Identify which cell holds the provided text, then report its (X, Y) central coordinate. 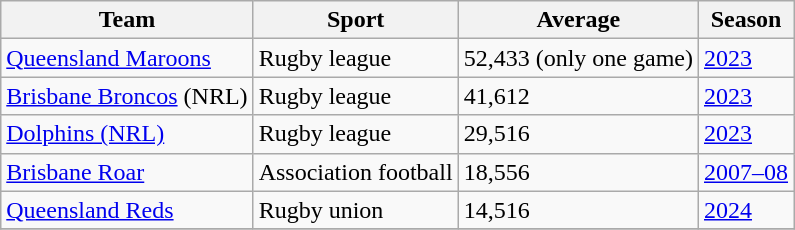
Dolphins (NRL) (127, 134)
18,556 (578, 172)
52,433 (only one game) (578, 58)
Rugby union (356, 210)
Association football (356, 172)
Brisbane Roar (127, 172)
2024 (746, 210)
41,612 (578, 96)
Average (578, 20)
Queensland Reds (127, 210)
Season (746, 20)
2007–08 (746, 172)
Sport (356, 20)
29,516 (578, 134)
Team (127, 20)
Brisbane Broncos (NRL) (127, 96)
14,516 (578, 210)
Queensland Maroons (127, 58)
